Determine the (x, y) coordinate at the center of the cell enclosing the given text.  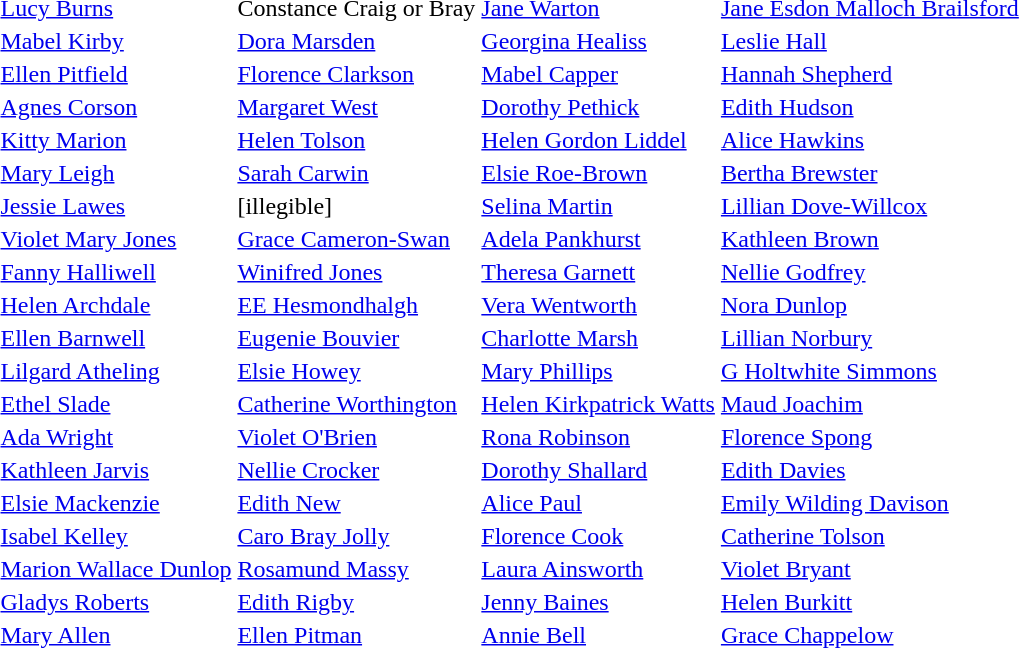
Elsie Howey (356, 371)
Catherine Worthington (356, 404)
Elsie Roe-Brown (598, 173)
Rosamund Massy (356, 569)
Helen Tolson (356, 140)
Theresa Garnett (598, 272)
Edith New (356, 503)
Winifred Jones (356, 272)
Charlotte Marsh (598, 338)
Nellie Crocker (356, 470)
Rona Robinson (598, 437)
Violet O'Brien (356, 437)
Laura Ainsworth (598, 569)
Edith Rigby (356, 602)
Grace Cameron-Swan (356, 239)
Florence Cook (598, 536)
Dorothy Pethick (598, 107)
EE Hesmondhalgh (356, 305)
Helen Gordon Liddel (598, 140)
Vera Wentworth (598, 305)
Mabel Capper (598, 74)
Sarah Carwin (356, 173)
Alice Paul (598, 503)
Mary Phillips (598, 371)
Helen Kirkpatrick Watts (598, 404)
Caro Bray Jolly (356, 536)
Dora Marsden (356, 41)
Eugenie Bouvier (356, 338)
Dorothy Shallard (598, 470)
Jenny Baines (598, 602)
Selina Martin (598, 206)
Florence Clarkson (356, 74)
[illegible] (356, 206)
Adela Pankhurst (598, 239)
Margaret West (356, 107)
Georgina Healiss (598, 41)
